Locate the cell with the specified text and output its [X, Y] center coordinate. 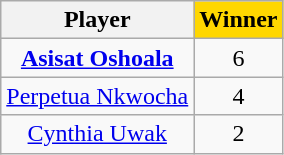
2 [238, 134]
Asisat Oshoala [98, 58]
Winner [238, 20]
6 [238, 58]
Cynthia Uwak [98, 134]
Perpetua Nkwocha [98, 96]
4 [238, 96]
Player [98, 20]
